Pinpoint the cell where the given text exists, returning its (x, y) midpoint coordinate. 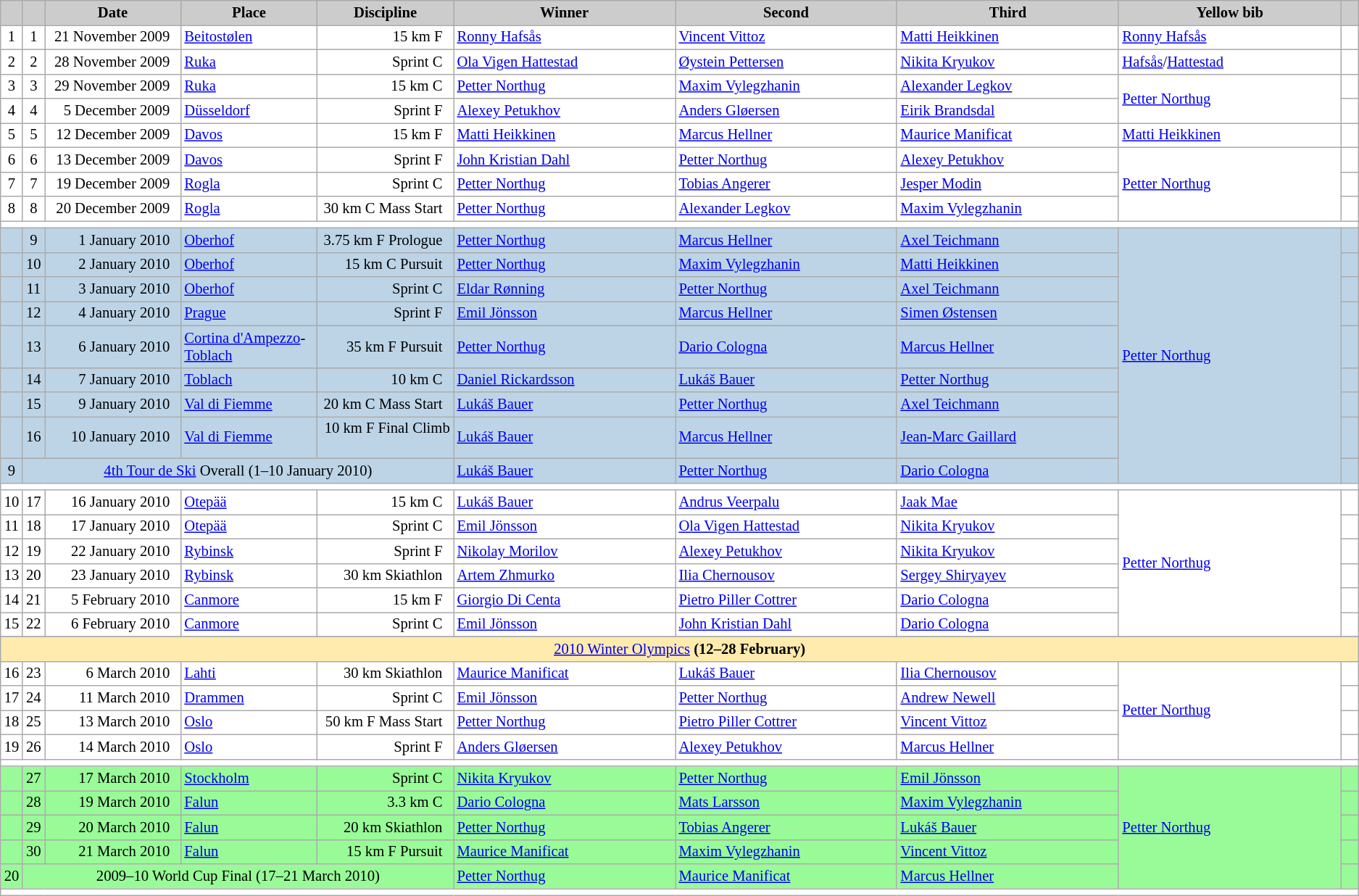
Date (113, 12)
Beitostølen (249, 37)
Artem Zhmurko (565, 576)
Stockholm (249, 778)
Jean-Marc Gaillard (1007, 437)
2009–10 World Cup Final (17–21 March 2010) (238, 876)
Eldar Rønning (565, 289)
17 January 2010 (113, 526)
Prague (249, 313)
17 March 2010 (113, 778)
19 March 2010 (113, 802)
16 January 2010 (113, 502)
4th Tour de Ski Overall (1–10 January 2010) (238, 470)
20 December 2009 (113, 208)
26 (33, 747)
6 February 2010 (113, 624)
21 (33, 600)
22 January 2010 (113, 551)
2010 Winter Olympics (12–28 February) (680, 649)
23 January 2010 (113, 576)
14 March 2010 (113, 747)
Winner (565, 12)
5 February 2010 (113, 600)
Second (786, 12)
28 November 2009 (113, 62)
10 km C (386, 380)
50 km F Mass Start (386, 722)
29 November 2009 (113, 86)
5 December 2009 (113, 111)
3.3 km C (386, 802)
Lahti (249, 673)
20 March 2010 (113, 827)
20 km Skiathlon (386, 827)
Sergey Shiryayev (1007, 576)
Place (249, 12)
Third (1007, 12)
10 January 2010 (113, 437)
Cortina d'Ampezzo-Toblach (249, 347)
6 January 2010 (113, 347)
11 March 2010 (113, 698)
13 March 2010 (113, 722)
Düsseldorf (249, 111)
6 March 2010 (113, 673)
Hafsås/Hattestad (1229, 62)
20 km C Mass Start (386, 404)
10 km F Final Climb (386, 437)
Drammen (249, 698)
Giorgio Di Centa (565, 600)
15 km F Pursuit (386, 852)
12 December 2009 (113, 135)
Jaak Mae (1007, 502)
Andrus Veerpalu (786, 502)
25 (33, 722)
23 (33, 673)
4 January 2010 (113, 313)
30 km C Mass Start (386, 208)
27 (33, 778)
Yellow bib (1229, 12)
3.75 km F Prologue (386, 240)
2 January 2010 (113, 265)
7 January 2010 (113, 380)
Eirik Brandsdal (1007, 111)
24 (33, 698)
Nikolay Morilov (565, 551)
30 (33, 852)
Mats Larsson (786, 802)
Discipline (386, 12)
19 December 2009 (113, 184)
13 December 2009 (113, 159)
29 (33, 827)
1 January 2010 (113, 240)
35 km F Pursuit (386, 347)
Daniel Rickardsson (565, 380)
15 km C Pursuit (386, 265)
Øystein Pettersen (786, 62)
Jesper Modin (1007, 184)
3 January 2010 (113, 289)
21 March 2010 (113, 852)
Simen Østensen (1007, 313)
21 November 2009 (113, 37)
22 (33, 624)
9 January 2010 (113, 404)
Toblach (249, 380)
Andrew Newell (1007, 698)
28 (33, 802)
